Return the [x, y] coordinate for the center point of the cell that contains the specified text.  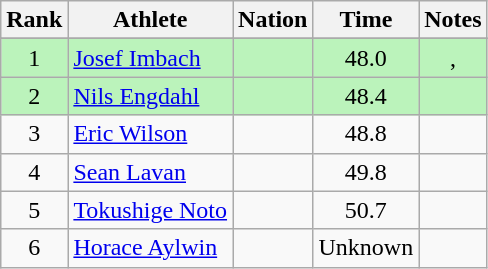
5 [34, 210]
49.8 [366, 172]
Rank [34, 20]
Athlete [150, 20]
1 [34, 58]
Horace Aylwin [150, 248]
6 [34, 248]
4 [34, 172]
48.8 [366, 134]
48.4 [366, 96]
Sean Lavan [150, 172]
Nils Engdahl [150, 96]
Tokushige Noto [150, 210]
, [453, 58]
50.7 [366, 210]
Notes [453, 20]
3 [34, 134]
48.0 [366, 58]
2 [34, 96]
Time [366, 20]
Josef Imbach [150, 58]
Nation [273, 20]
Unknown [366, 248]
Eric Wilson [150, 134]
